Detect which cell encompasses the target text, then output its [x, y] center coordinate. 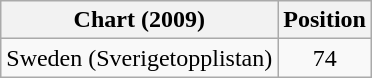
74 [325, 58]
Position [325, 20]
Sweden (Sverigetopplistan) [140, 58]
Chart (2009) [140, 20]
